Identify which cell holds the provided text, then report its [X, Y] central coordinate. 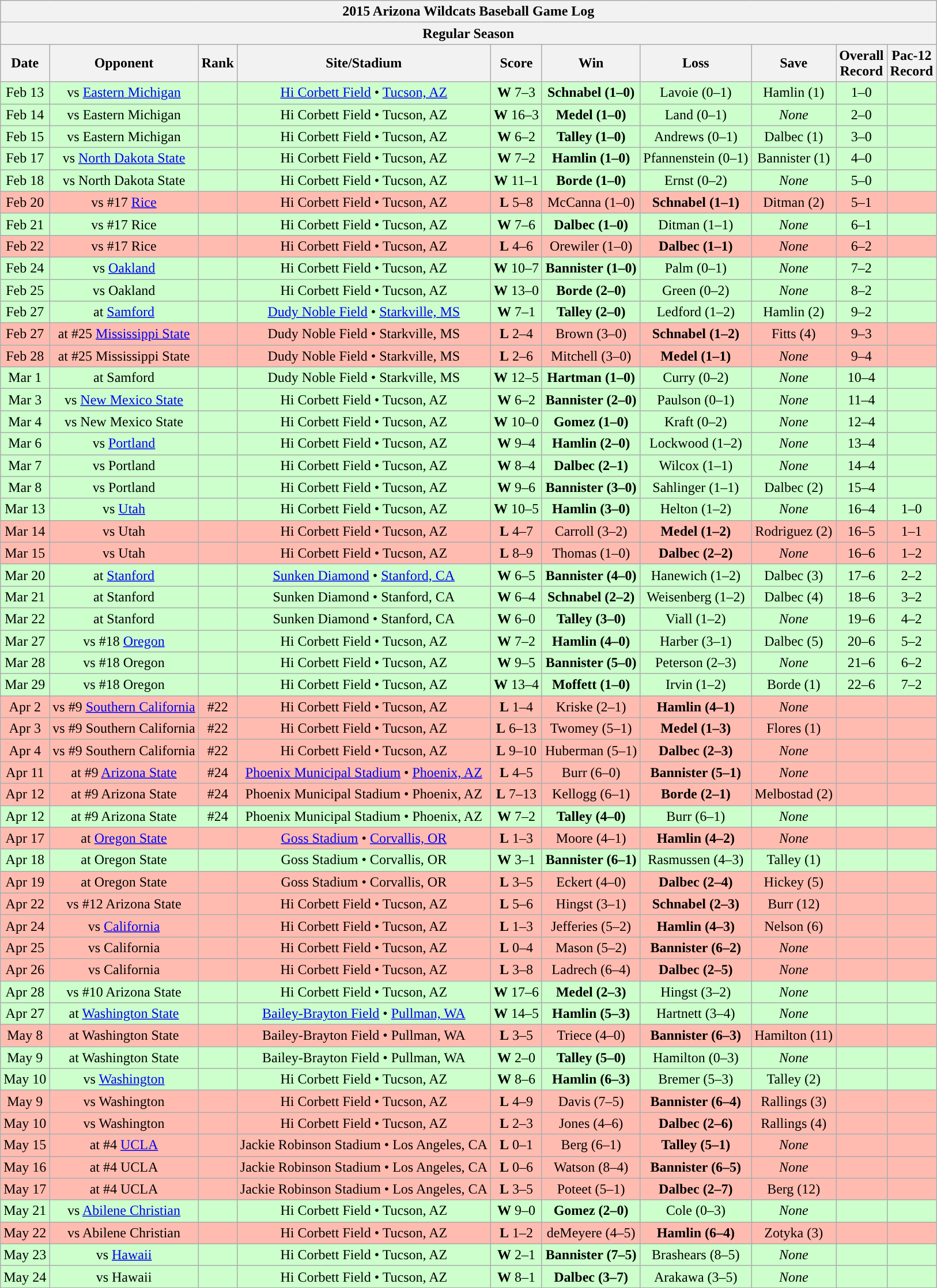
22–6 [862, 685]
L 0–6 [516, 1167]
Site/Stadium [364, 63]
Burr (12) [794, 904]
Wilcox (1–1) [696, 465]
W 2–0 [516, 1058]
Lockwood (1–2) [696, 444]
W 13–4 [516, 685]
L 0–1 [516, 1145]
Hamlin (1) [794, 93]
9–4 [862, 356]
Apr 28 [25, 991]
Hamlin (2–0) [591, 444]
Medel (1–0) [591, 115]
L 2–6 [516, 356]
Palm (0–1) [696, 268]
May 16 [25, 1167]
Dalbec (2–7) [696, 1189]
Land (0–1) [696, 115]
W 6–5 [516, 575]
Apr 24 [25, 926]
Andrews (0–1) [696, 137]
Dalbec (2–3) [696, 751]
Bannister (6–2) [696, 948]
W 9–5 [516, 663]
3–2 [912, 597]
Apr 25 [25, 948]
Bannister (6–5) [696, 1167]
Cole (0–3) [696, 1211]
Schnabel (1–0) [591, 93]
Mar 8 [25, 487]
Dalbec (5) [794, 641]
11–4 [862, 400]
May 23 [25, 1255]
Apr 17 [25, 838]
Dalbec (2–5) [696, 969]
Apr 2 [25, 707]
Apr 4 [25, 751]
L 2–3 [516, 1123]
Mar 4 [25, 422]
Bannister (5–1) [696, 772]
Hamlin (4–1) [696, 707]
Thomas (1–0) [591, 553]
Mar 7 [25, 465]
Feb 20 [25, 202]
Talley (3–0) [591, 619]
Borde (1–0) [591, 180]
1–1 [912, 531]
L 4–5 [516, 772]
Rank [218, 63]
Talley (2–0) [591, 312]
deMeyere (4–5) [591, 1233]
Pfannenstein (0–1) [696, 158]
Davis (7–5) [591, 1101]
9–2 [862, 312]
Nelson (6) [794, 926]
Fitts (4) [794, 334]
Kriske (2–1) [591, 707]
Bannister (5–0) [591, 663]
Ladrech (6–4) [591, 969]
Kraft (0–2) [696, 422]
L 9–10 [516, 751]
Orewiler (1–0) [591, 246]
Triece (4–0) [591, 1036]
Feb 17 [25, 158]
McCanna (1–0) [591, 202]
L 4–7 [516, 531]
Feb 13 [25, 93]
Apr 11 [25, 772]
May 8 [25, 1036]
Borde (1) [794, 685]
L 5–8 [516, 202]
Opponent [124, 63]
Ditman (2) [794, 202]
W 14–5 [516, 1014]
Apr 27 [25, 1014]
Mason (5–2) [591, 948]
2–0 [862, 115]
Helton (1–2) [696, 509]
OverallRecord [862, 63]
Talley (2) [794, 1079]
Pac-12Record [912, 63]
Feb 14 [25, 115]
Hanewich (1–2) [696, 575]
Berg (6–1) [591, 1145]
Watson (8–4) [591, 1167]
Mitchell (3–0) [591, 356]
Schnabel (1–2) [696, 334]
Carroll (3–2) [591, 531]
Medel (1–3) [696, 729]
Ditman (1–1) [696, 224]
Huberman (5–1) [591, 751]
W 8–4 [516, 465]
L 5–6 [516, 904]
Irvin (1–2) [696, 685]
L 1–2 [516, 1233]
10–4 [862, 378]
8–2 [862, 290]
Hamlin (4–0) [591, 641]
Weisenberg (1–2) [696, 597]
Hingst (3–1) [591, 904]
Save [794, 63]
2015 Arizona Wildcats Baseball Game Log [468, 12]
Mar 15 [25, 553]
Rasmussen (4–3) [696, 860]
Borde (2–0) [591, 290]
Mar 22 [25, 619]
Medel (2–3) [591, 991]
Hamlin (2) [794, 312]
Hamlin (3–0) [591, 509]
Bannister (6–4) [696, 1101]
Dalbec (2–2) [696, 553]
W 13–0 [516, 290]
Schnabel (2–3) [696, 904]
Hamilton (0–3) [696, 1058]
Peterson (2–3) [696, 663]
Dalbec (2–6) [696, 1123]
W 10–7 [516, 268]
Mar 14 [25, 531]
Rallings (4) [794, 1123]
W 7–3 [516, 93]
Mar 29 [25, 685]
L 8–9 [516, 553]
Brashears (8–5) [696, 1255]
L 2–4 [516, 334]
W 8–6 [516, 1079]
5–2 [912, 641]
Harber (3–1) [696, 641]
W 7–1 [516, 312]
Dalbec (1–1) [696, 246]
W 6–0 [516, 619]
2–2 [912, 575]
Apr 3 [25, 729]
Bannister (1) [794, 158]
May 22 [25, 1233]
L 7–13 [516, 794]
19–6 [862, 619]
Bremer (5–3) [696, 1079]
Schnabel (2–2) [591, 597]
4–2 [912, 619]
Dalbec (4) [794, 597]
W 7–6 [516, 224]
Flores (1) [794, 729]
W 6–4 [516, 597]
Mar 3 [25, 400]
Feb 25 [25, 290]
Apr 26 [25, 969]
4–0 [862, 158]
Feb 18 [25, 180]
May 17 [25, 1189]
Gomez (1–0) [591, 422]
9–3 [862, 334]
Hartman (1–0) [591, 378]
Hartnett (3–4) [696, 1014]
Borde (2–1) [696, 794]
Dalbec (2) [794, 487]
Feb 22 [25, 246]
Eckert (4–0) [591, 882]
15–4 [862, 487]
17–6 [862, 575]
Feb 28 [25, 356]
Burr (6–1) [696, 816]
L 1–4 [516, 707]
Dalbec (1–0) [591, 224]
L 3–8 [516, 969]
Mar 21 [25, 597]
Hamilton (11) [794, 1036]
Win [591, 63]
5–1 [862, 202]
Poteet (5–1) [591, 1189]
W 11–1 [516, 180]
Apr 19 [25, 882]
Dalbec (2–4) [696, 882]
Apr 22 [25, 904]
Dalbec (3) [794, 575]
Loss [696, 63]
Mar 28 [25, 663]
Moffett (1–0) [591, 685]
16–6 [862, 553]
20–6 [862, 641]
Talley (1–0) [591, 137]
Berg (12) [794, 1189]
W 8–1 [516, 1276]
Arakawa (3–5) [696, 1276]
L 4–9 [516, 1101]
6–1 [862, 224]
Ledford (1–2) [696, 312]
18–6 [862, 597]
Hamlin (5–3) [591, 1014]
L 6–13 [516, 729]
W 2–1 [516, 1255]
Bannister (6–3) [696, 1036]
Talley (1) [794, 860]
Regular Season [468, 33]
W 3–1 [516, 860]
Apr 18 [25, 860]
Zotyka (3) [794, 1233]
Kellogg (6–1) [591, 794]
Sahlinger (1–1) [696, 487]
Mar 27 [25, 641]
Feb 15 [25, 137]
Bannister (1–0) [591, 268]
May 21 [25, 1211]
Jones (4–6) [591, 1123]
21–6 [862, 663]
Brown (3–0) [591, 334]
Score [516, 63]
Feb 21 [25, 224]
Talley (4–0) [591, 816]
L 0–4 [516, 948]
Talley (5–1) [696, 1145]
1–2 [912, 553]
Dalbec (3–7) [591, 1276]
Paulson (0–1) [696, 400]
W 17–6 [516, 991]
Hickey (5) [794, 882]
16–5 [862, 531]
Jefferies (5–2) [591, 926]
Rodriguez (2) [794, 531]
Bannister (6–1) [591, 860]
Talley (5–0) [591, 1058]
Hamlin (1–0) [591, 158]
3–0 [862, 137]
vs #10 Arizona State [124, 991]
Hamlin (6–3) [591, 1079]
Bannister (2–0) [591, 400]
Curry (0–2) [696, 378]
Hingst (3–2) [696, 991]
W 10–0 [516, 422]
Medel (1–1) [696, 356]
Schnabel (1–1) [696, 202]
Bannister (7–5) [591, 1255]
Ernst (0–2) [696, 180]
Mar 20 [25, 575]
14–4 [862, 465]
Date [25, 63]
Medel (1–2) [696, 531]
Green (0–2) [696, 290]
13–4 [862, 444]
L 4–6 [516, 246]
W 16–3 [516, 115]
Bannister (4–0) [591, 575]
Mar 1 [25, 378]
Mar 13 [25, 509]
Bannister (3–0) [591, 487]
Moore (4–1) [591, 838]
Dalbec (1) [794, 137]
Lavoie (0–1) [696, 93]
May 24 [25, 1276]
W 9–4 [516, 444]
May 15 [25, 1145]
Twomey (5–1) [591, 729]
Hamlin (4–3) [696, 926]
Rallings (3) [794, 1101]
Feb 24 [25, 268]
Melbostad (2) [794, 794]
Burr (6–0) [591, 772]
Dalbec (2–1) [591, 465]
W 9–6 [516, 487]
Hamlin (6–4) [696, 1233]
Mar 6 [25, 444]
Viall (1–2) [696, 619]
Hamlin (4–2) [696, 838]
5–0 [862, 180]
12–4 [862, 422]
W 10–5 [516, 509]
16–4 [862, 509]
W 12–5 [516, 378]
vs #12 Arizona State [124, 904]
Gomez (2–0) [591, 1211]
W 9–0 [516, 1211]
